Capture the cell that displays the provided text and extract its (x, y) central coordinate. 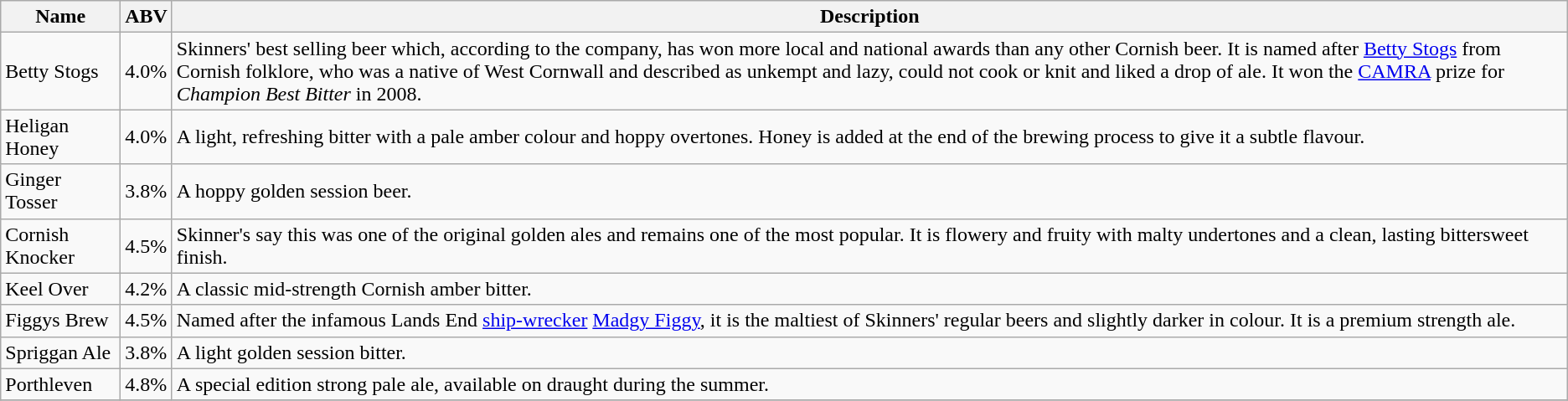
A hoppy golden session beer. (869, 191)
Heligan Honey (60, 137)
A light golden session bitter. (869, 352)
Keel Over (60, 289)
Name (60, 17)
4.2% (147, 289)
Figgys Brew (60, 321)
Betty Stogs (60, 71)
Spriggan Ale (60, 352)
Porthleven (60, 384)
Cornish Knocker (60, 246)
Description (869, 17)
4.8% (147, 384)
ABV (147, 17)
A classic mid-strength Cornish amber bitter. (869, 289)
Ginger Tosser (60, 191)
A special edition strong pale ale, available on draught during the summer. (869, 384)
